Provide the [x, y] coordinate of the cell's center where the given text is located.  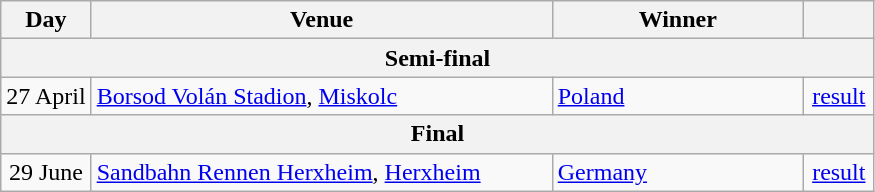
Germany [678, 172]
Semi-final [438, 58]
Venue [322, 20]
27 April [46, 96]
Day [46, 20]
Poland [678, 96]
Final [438, 134]
29 June [46, 172]
Sandbahn Rennen Herxheim, Herxheim [322, 172]
Borsod Volán Stadion, Miskolc [322, 96]
Winner [678, 20]
